Scan for the cell matching the given text and deliver its [x, y] coordinate at center. 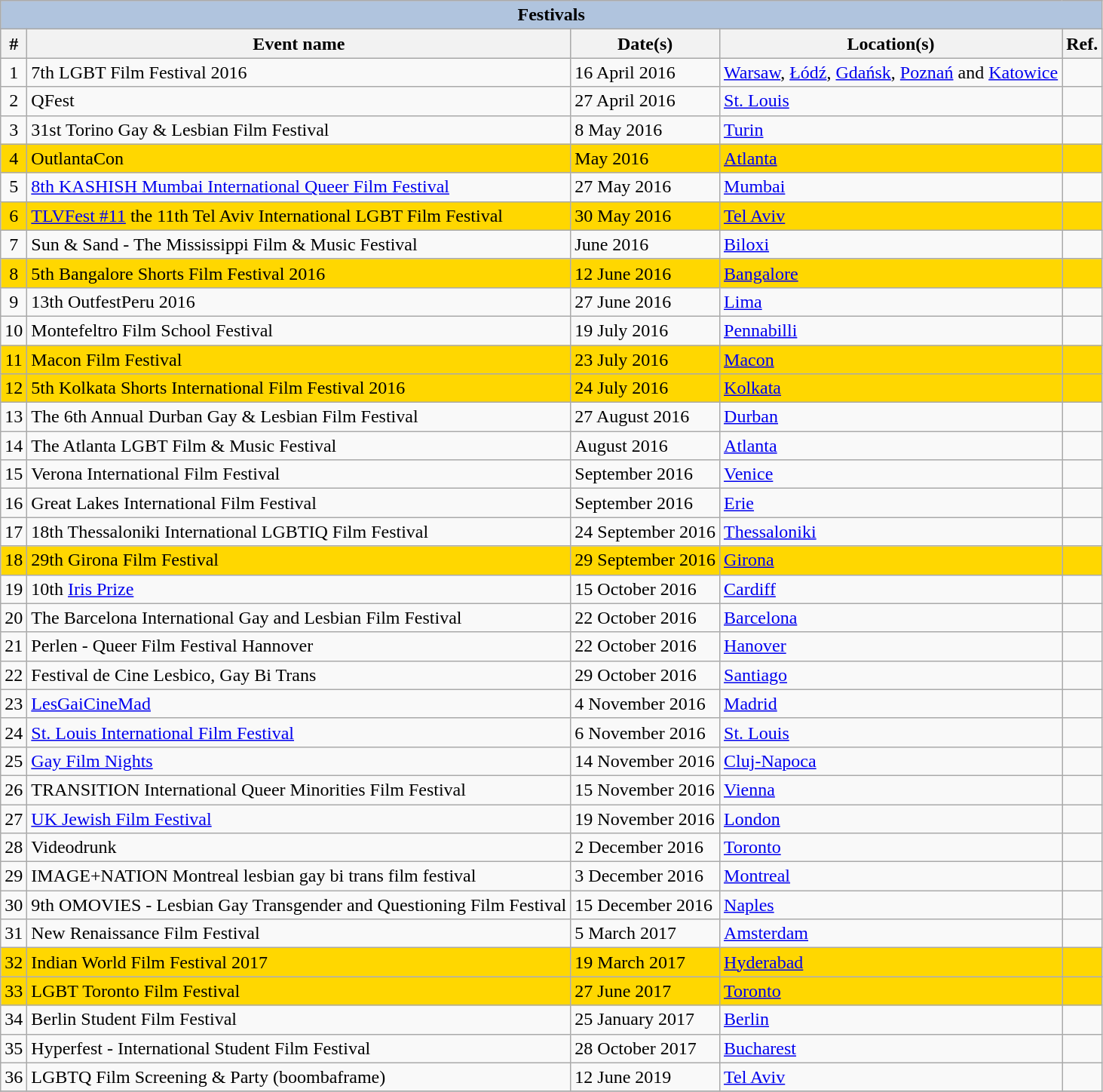
August 2016 [645, 446]
The Barcelona International Gay and Lesbian Film Festival [299, 618]
19 [14, 589]
Verona International Film Festival [299, 474]
1 [14, 72]
Event name [299, 44]
15 [14, 474]
Bangalore [891, 273]
31 [14, 934]
6 November 2016 [645, 732]
7 [14, 244]
15 December 2016 [645, 905]
LGBT Toronto Film Festival [299, 991]
Cardiff [891, 589]
8 [14, 273]
30 May 2016 [645, 216]
St. Louis International Film Festival [299, 732]
34 [14, 1020]
Ref. [1083, 44]
2 December 2016 [645, 848]
Indian World Film Festival 2017 [299, 962]
Pennabilli [891, 330]
24 July 2016 [645, 388]
IMAGE+NATION Montreal lesbian gay bi trans film festival [299, 876]
27 June 2017 [645, 991]
TRANSITION International Queer Minorities Film Festival [299, 790]
TLVFest #11 the 11th Tel Aviv International LGBT Film Festival [299, 216]
Perlen - Queer Film Festival Hannover [299, 646]
27 June 2016 [645, 302]
Date(s) [645, 44]
LGBTQ Film Screening & Party (boombaframe) [299, 1077]
7th LGBT Film Festival 2016 [299, 72]
Cluj-Napoca [891, 761]
Girona [891, 560]
4 November 2016 [645, 704]
33 [14, 991]
19 July 2016 [645, 330]
13th OutfestPeru 2016 [299, 302]
16 April 2016 [645, 72]
Biloxi [891, 244]
21 [14, 646]
Festival de Cine Lesbico, Gay Bi Trans [299, 675]
23 July 2016 [645, 360]
Sun & Sand - The Mississippi Film & Music Festival [299, 244]
Mumbai [891, 187]
24 [14, 732]
Warsaw, Łódź, Gdańsk, Poznań and Katowice [891, 72]
29th Girona Film Festival [299, 560]
28 [14, 848]
12 [14, 388]
Location(s) [891, 44]
Berlin Student Film Festival [299, 1020]
Hyperfest - International Student Film Festival [299, 1048]
15 November 2016 [645, 790]
Montreal [891, 876]
24 September 2016 [645, 532]
LesGaiCineMad [299, 704]
31st Torino Gay & Lesbian Film Festival [299, 130]
9th OMOVIES - Lesbian Gay Transgender and Questioning Film Festival [299, 905]
4 [14, 158]
June 2016 [645, 244]
19 March 2017 [645, 962]
14 November 2016 [645, 761]
Durban [891, 417]
10 [14, 330]
Naples [891, 905]
5th Kolkata Shorts International Film Festival 2016 [299, 388]
Venice [891, 474]
8 May 2016 [645, 130]
36 [14, 1077]
Bucharest [891, 1048]
OutlantaCon [299, 158]
5 March 2017 [645, 934]
18 [14, 560]
27 August 2016 [645, 417]
6 [14, 216]
Lima [891, 302]
UK Jewish Film Festival [299, 818]
29 October 2016 [645, 675]
Festivals [552, 15]
27 April 2016 [645, 101]
9 [14, 302]
16 [14, 503]
Amsterdam [891, 934]
Macon [891, 360]
25 [14, 761]
12 June 2019 [645, 1077]
27 May 2016 [645, 187]
23 [14, 704]
# [14, 44]
Madrid [891, 704]
14 [14, 446]
Vienna [891, 790]
10th Iris Prize [299, 589]
Thessaloniki [891, 532]
Macon Film Festival [299, 360]
26 [14, 790]
19 November 2016 [645, 818]
25 January 2017 [645, 1020]
QFest [299, 101]
15 October 2016 [645, 589]
Erie [891, 503]
12 June 2016 [645, 273]
The Atlanta LGBT Film & Music Festival [299, 446]
5 [14, 187]
Turin [891, 130]
22 [14, 675]
Hanover [891, 646]
Great Lakes International Film Festival [299, 503]
2 [14, 101]
29 September 2016 [645, 560]
35 [14, 1048]
8th KASHISH Mumbai International Queer Film Festival [299, 187]
Kolkata [891, 388]
Hyderabad [891, 962]
Berlin [891, 1020]
Santiago [891, 675]
The 6th Annual Durban Gay & Lesbian Film Festival [299, 417]
London [891, 818]
32 [14, 962]
20 [14, 618]
29 [14, 876]
18th Thessaloniki International LGBTIQ Film Festival [299, 532]
Barcelona [891, 618]
3 [14, 130]
27 [14, 818]
5th Bangalore Shorts Film Festival 2016 [299, 273]
13 [14, 417]
May 2016 [645, 158]
Videodrunk [299, 848]
11 [14, 360]
30 [14, 905]
Gay Film Nights [299, 761]
Montefeltro Film School Festival [299, 330]
New Renaissance Film Festival [299, 934]
3 December 2016 [645, 876]
17 [14, 532]
28 October 2017 [645, 1048]
